For the text-containing cell, return its midpoint in (x, y) coordinate format. 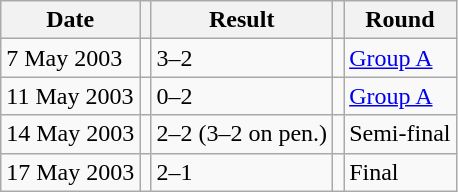
2–2 (3–2 on pen.) (242, 134)
Semi-final (400, 134)
0–2 (242, 96)
7 May 2003 (70, 58)
Final (400, 172)
14 May 2003 (70, 134)
Result (242, 20)
11 May 2003 (70, 96)
17 May 2003 (70, 172)
Round (400, 20)
2–1 (242, 172)
Date (70, 20)
3–2 (242, 58)
